Search for the cell housing the specified text and yield its (x, y) center coordinate. 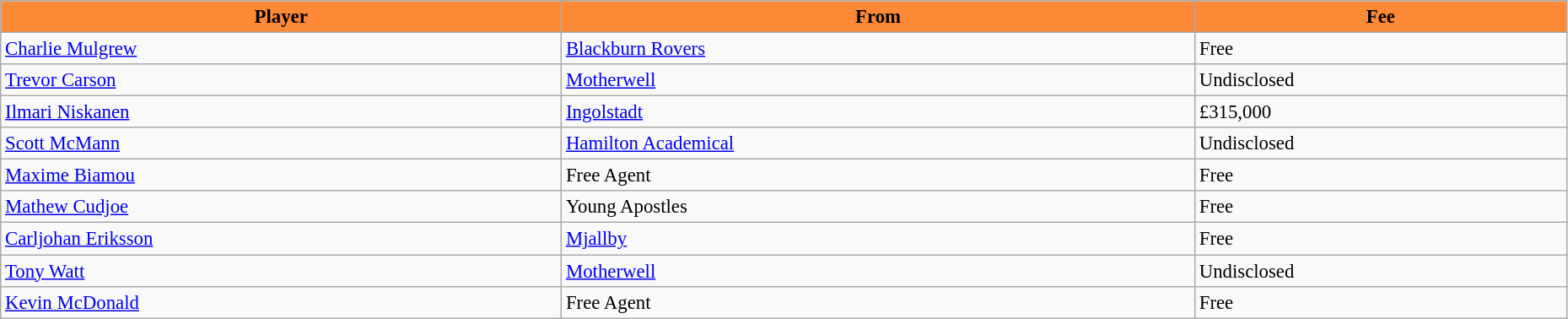
Tony Watt (282, 271)
From (879, 17)
Fee (1380, 17)
Ingolstadt (879, 112)
£315,000 (1380, 112)
Mjallby (879, 239)
Ilmari Niskanen (282, 112)
Carljohan Eriksson (282, 239)
Kevin McDonald (282, 302)
Trevor Carson (282, 80)
Mathew Cudjoe (282, 207)
Charlie Mulgrew (282, 49)
Hamilton Academical (879, 143)
Scott McMann (282, 143)
Player (282, 17)
Maxime Biamou (282, 176)
Blackburn Rovers (879, 49)
Young Apostles (879, 207)
